Return the (X, Y) coordinate for the center point of the cell that contains the specified text.  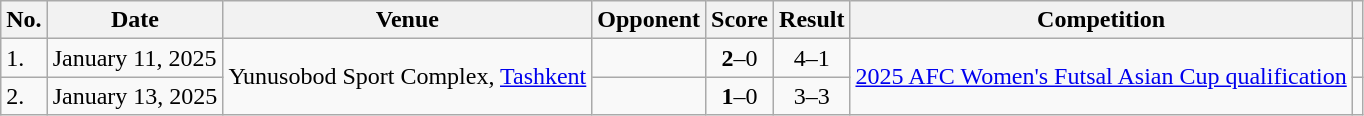
January 13, 2025 (135, 96)
Date (135, 20)
1. (24, 58)
January 11, 2025 (135, 58)
Score (740, 20)
3–3 (812, 96)
Venue (408, 20)
Result (812, 20)
4–1 (812, 58)
Yunusobod Sport Complex, Tashkent (408, 77)
2025 AFC Women's Futsal Asian Cup qualification (1101, 77)
2–0 (740, 58)
2. (24, 96)
No. (24, 20)
Opponent (649, 20)
1–0 (740, 96)
Competition (1101, 20)
